For the text-containing cell, return its midpoint in [X, Y] coordinate format. 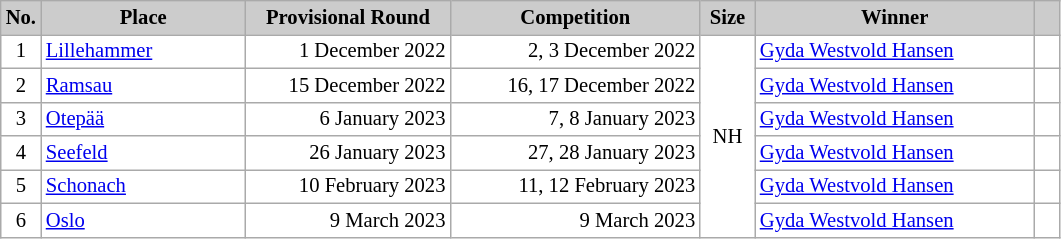
11, 12 February 2023 [575, 186]
Competition [575, 17]
Ramsau [144, 85]
2, 3 December 2022 [575, 51]
Place [144, 17]
No. [21, 17]
Provisional Round [348, 17]
Size [728, 17]
27, 28 January 2023 [575, 153]
6 January 2023 [348, 119]
5 [21, 186]
4 [21, 153]
Schonach [144, 186]
6 [21, 220]
7, 8 January 2023 [575, 119]
26 January 2023 [348, 153]
1 December 2022 [348, 51]
2 [21, 85]
NH [728, 135]
15 December 2022 [348, 85]
1 [21, 51]
Winner [895, 17]
Otepää [144, 119]
10 February 2023 [348, 186]
Lillehammer [144, 51]
Oslo [144, 220]
Seefeld [144, 153]
16, 17 December 2022 [575, 85]
3 [21, 119]
